Locate the cell with the specified text and output its [x, y] center coordinate. 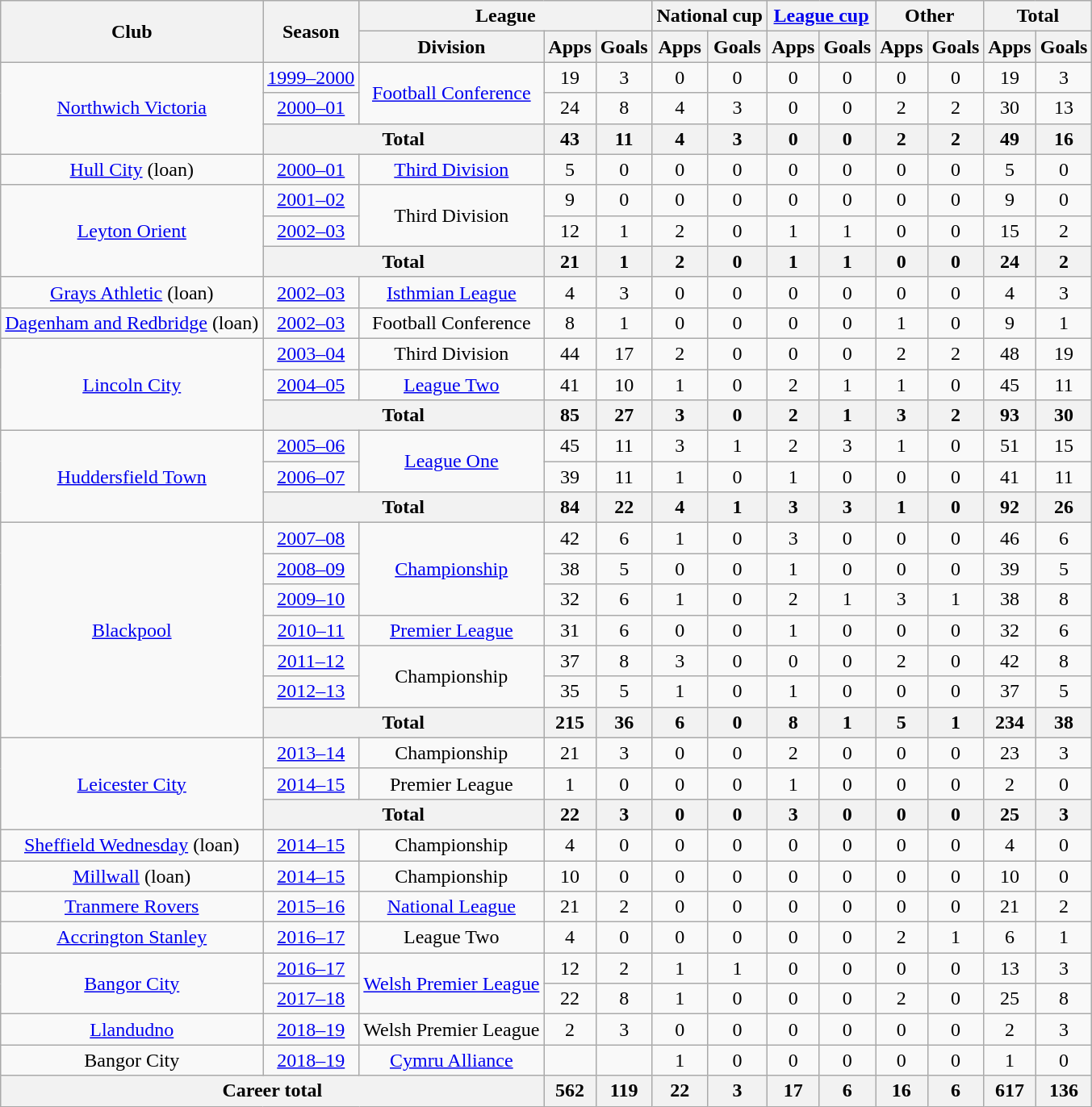
Tranmere Rovers [132, 907]
2010–11 [312, 630]
234 [1010, 722]
31 [570, 630]
National League [452, 907]
46 [1010, 538]
49 [1010, 139]
1999–2000 [312, 77]
2017–18 [312, 999]
Hull City (loan) [132, 169]
44 [570, 353]
Leyton Orient [132, 231]
National cup [709, 16]
36 [624, 722]
2012–13 [312, 691]
2004–05 [312, 385]
119 [624, 1091]
562 [570, 1091]
85 [570, 416]
84 [570, 508]
35 [570, 691]
27 [624, 416]
215 [570, 722]
Blackpool [132, 630]
Accrington Stanley [132, 938]
2013–14 [312, 753]
2001–02 [312, 200]
League One [452, 462]
92 [1010, 508]
Millwall (loan) [132, 875]
2005–06 [312, 446]
Leicester City [132, 783]
Northwich Victoria [132, 108]
136 [1064, 1091]
2007–08 [312, 538]
2015–16 [312, 907]
League [505, 16]
League cup [821, 16]
Grays Athletic (loan) [132, 292]
2003–04 [312, 353]
Division [452, 47]
23 [1010, 753]
Career total [273, 1091]
93 [1010, 416]
2009–10 [312, 599]
Huddersfield Town [132, 477]
2011–12 [312, 661]
Llandudno [132, 1030]
26 [1064, 508]
Cymru Alliance [452, 1060]
Isthmian League [452, 292]
2006–07 [312, 477]
48 [1010, 353]
617 [1010, 1091]
51 [1010, 446]
43 [570, 139]
Club [132, 31]
Sheffield Wednesday (loan) [132, 845]
Season [312, 31]
Other [930, 16]
Lincoln City [132, 384]
2008–09 [312, 569]
Dagenham and Redbridge (loan) [132, 323]
